Detect which cell encompasses the target text, then output its (x, y) center coordinate. 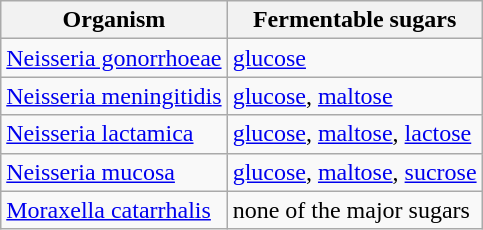
Neisseria mucosa (114, 172)
glucose, maltose, lactose (354, 134)
none of the major sugars (354, 210)
Neisseria meningitidis (114, 96)
Neisseria lactamica (114, 134)
Fermentable sugars (354, 20)
glucose (354, 58)
Moraxella catarrhalis (114, 210)
glucose, maltose (354, 96)
Neisseria gonorrhoeae (114, 58)
glucose, maltose, sucrose (354, 172)
Organism (114, 20)
